Identify which cell holds the provided text, then report its [x, y] central coordinate. 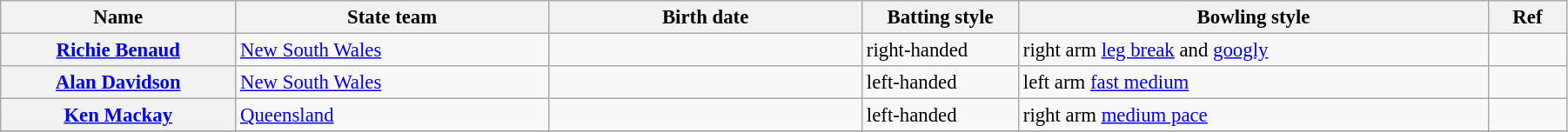
State team [392, 17]
Bowling style [1254, 17]
Ref [1527, 17]
Richie Benaud [118, 50]
Batting style [941, 17]
Alan Davidson [118, 82]
Queensland [392, 115]
right arm leg break and googly [1254, 50]
Birth date [706, 17]
right arm medium pace [1254, 115]
left arm fast medium [1254, 82]
Ken Mackay [118, 115]
right-handed [941, 50]
Name [118, 17]
